Pinpoint the cell where the given text exists, returning its [x, y] midpoint coordinate. 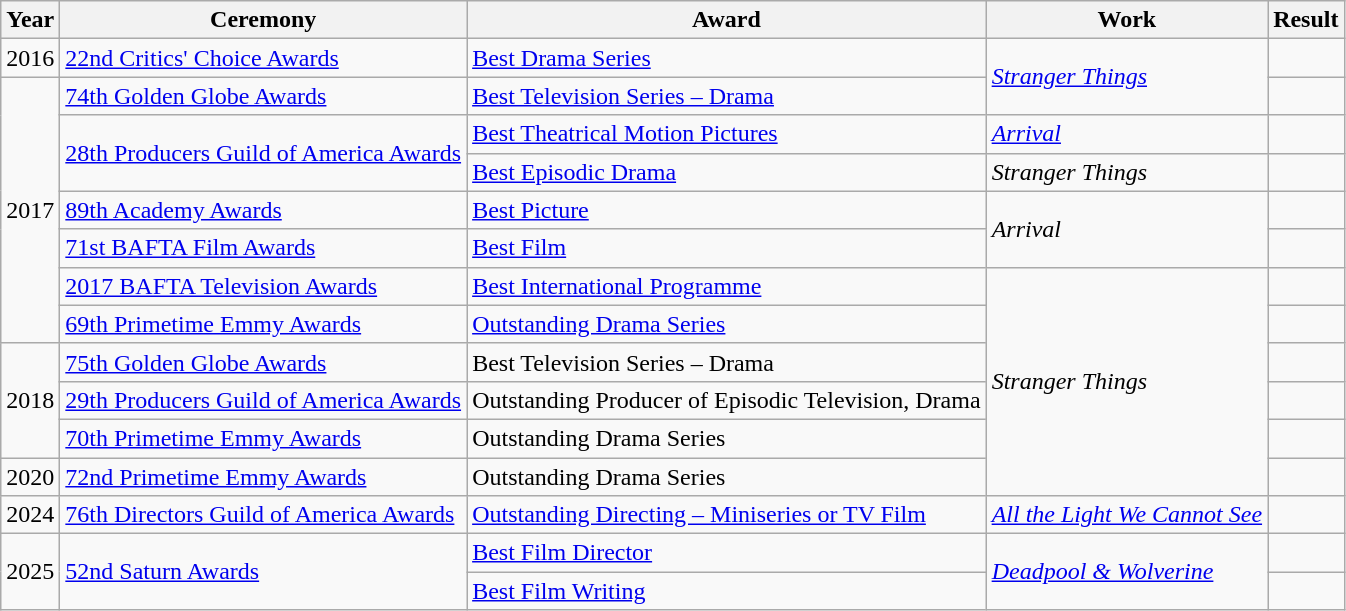
Best Episodic Drama [727, 172]
Best Theatrical Motion Pictures [727, 134]
72nd Primetime Emmy Awards [264, 477]
2025 [30, 572]
52nd Saturn Awards [264, 572]
Best International Programme [727, 286]
All the Light We Cannot See [1126, 515]
Outstanding Producer of Episodic Television, Drama [727, 400]
Ceremony [264, 20]
2017 [30, 210]
76th Directors Guild of America Awards [264, 515]
Outstanding Directing – Miniseries or TV Film [727, 515]
Result [1306, 20]
Deadpool & Wolverine [1126, 572]
2016 [30, 58]
Best Picture [727, 210]
2017 BAFTA Television Awards [264, 286]
29th Producers Guild of America Awards [264, 400]
2018 [30, 400]
Best Film Director [727, 553]
Year [30, 20]
89th Academy Awards [264, 210]
28th Producers Guild of America Awards [264, 153]
22nd Critics' Choice Awards [264, 58]
Best Film Writing [727, 591]
69th Primetime Emmy Awards [264, 324]
2020 [30, 477]
74th Golden Globe Awards [264, 96]
75th Golden Globe Awards [264, 362]
Best Film [727, 248]
Work [1126, 20]
70th Primetime Emmy Awards [264, 438]
71st BAFTA Film Awards [264, 248]
Best Drama Series [727, 58]
Award [727, 20]
2024 [30, 515]
